Pinpoint the cell where the given text exists, returning its (x, y) midpoint coordinate. 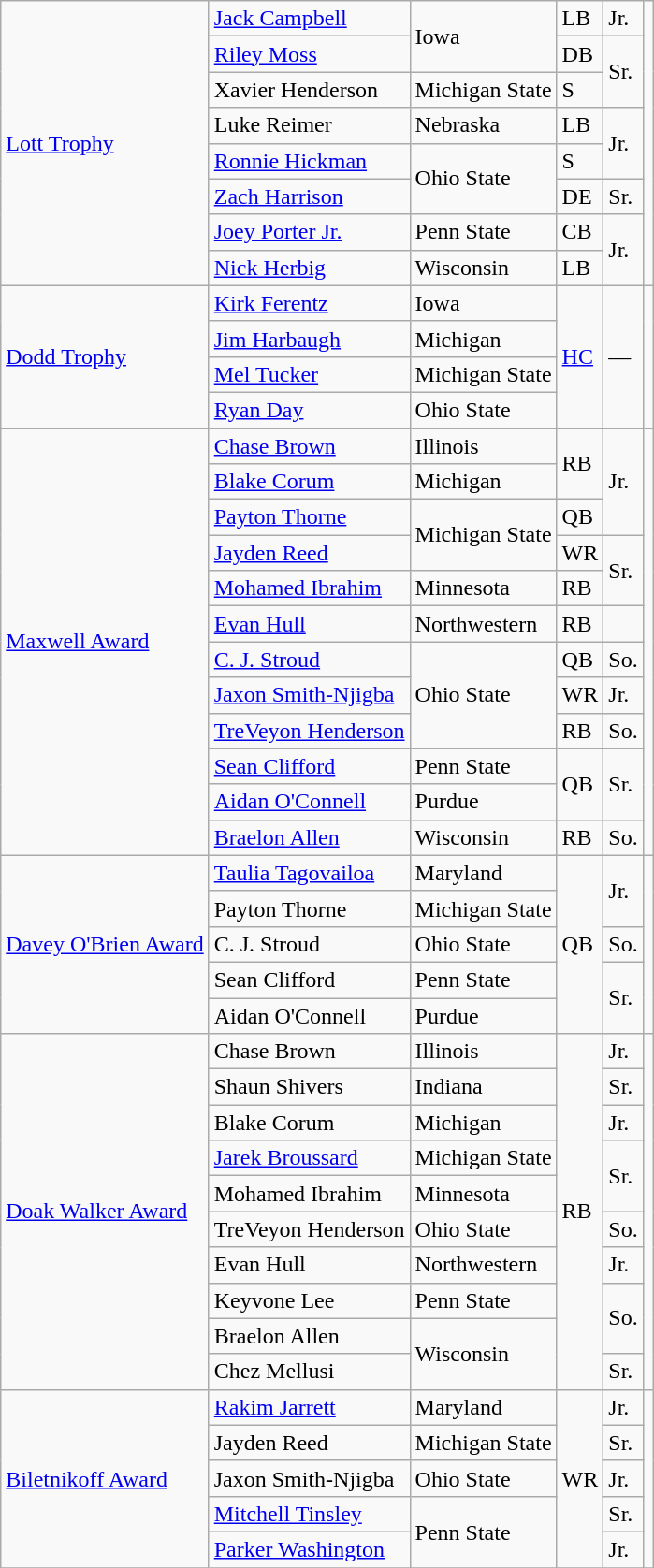
Lott Trophy (105, 143)
Mel Tucker (309, 374)
CB (580, 232)
Dodd Trophy (105, 356)
Jim Harbaugh (309, 339)
HC (580, 356)
Luke Reimer (309, 125)
Kirk Ferentz (309, 303)
Taulia Tagovailoa (309, 873)
Shaun Shivers (309, 1087)
Jarek Broussard (309, 1158)
Rakim Jarrett (309, 1407)
— (623, 356)
DB (580, 54)
Maxwell Award (105, 642)
Ronnie Hickman (309, 161)
DE (580, 196)
Nick Herbig (309, 268)
Joey Porter Jr. (309, 232)
Biletnikoff Award (105, 1478)
Keyvone Lee (309, 1300)
Parker Washington (309, 1549)
Indiana (483, 1087)
Nebraska (483, 125)
Mitchell Tinsley (309, 1514)
Ryan Day (309, 410)
Jack Campbell (309, 19)
Chez Mellusi (309, 1372)
Davey O'Brien Award (105, 944)
Zach Harrison (309, 196)
Doak Walker Award (105, 1212)
Xavier Henderson (309, 90)
Riley Moss (309, 54)
